Scan for the cell matching the given text and deliver its [x, y] coordinate at center. 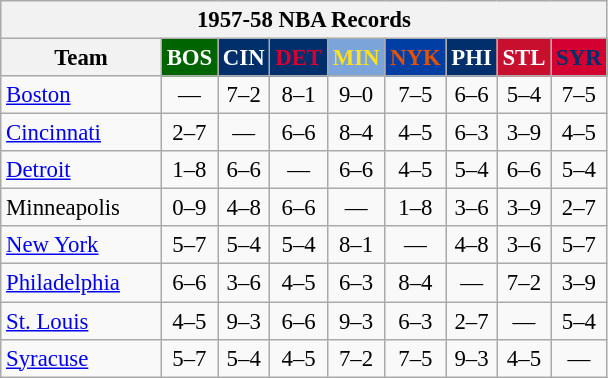
Philadelphia [82, 283]
9–0 [356, 95]
PHI [472, 58]
Team [82, 58]
Syracuse [82, 358]
DET [298, 58]
BOS [189, 58]
Minneapolis [82, 208]
CIN [244, 58]
0–9 [189, 208]
1957-58 NBA Records [304, 20]
STL [524, 58]
Cincinnati [82, 133]
Detroit [82, 170]
St. Louis [82, 321]
New York [82, 245]
MIN [356, 58]
NYK [416, 58]
Boston [82, 95]
SYR [579, 58]
